Capture the cell that displays the provided text and extract its (X, Y) central coordinate. 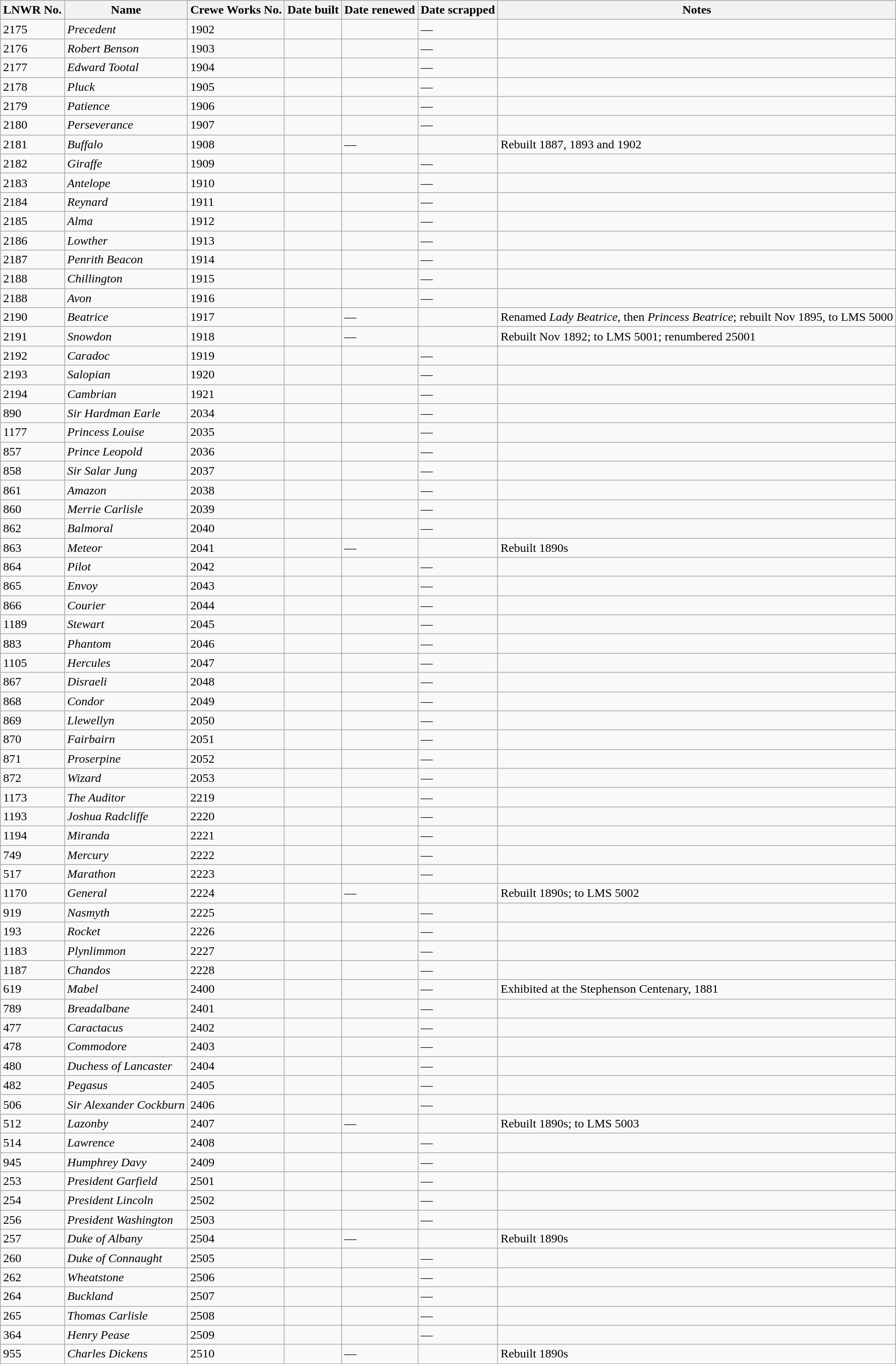
Amazon (126, 490)
1919 (236, 356)
2039 (236, 509)
2400 (236, 989)
2506 (236, 1277)
Name (126, 10)
Date renewed (379, 10)
Phantom (126, 644)
858 (32, 471)
1902 (236, 29)
Humphrey Davy (126, 1162)
The Auditor (126, 797)
872 (32, 778)
Merrie Carlisle (126, 509)
Rebuilt Nov 1892; to LMS 5001; renumbered 25001 (697, 336)
2408 (236, 1143)
1105 (32, 663)
2180 (32, 125)
2043 (236, 586)
Disraeli (126, 682)
Giraffe (126, 163)
1183 (32, 951)
1918 (236, 336)
868 (32, 701)
2221 (236, 835)
Marathon (126, 874)
1189 (32, 624)
2223 (236, 874)
Breadalbane (126, 1008)
Lowther (126, 241)
Condor (126, 701)
1916 (236, 298)
2042 (236, 567)
2053 (236, 778)
Edward Tootal (126, 68)
869 (32, 720)
2045 (236, 624)
2220 (236, 816)
Courier (126, 605)
Wheatstone (126, 1277)
2035 (236, 432)
Beatrice (126, 317)
264 (32, 1296)
1906 (236, 106)
Salopian (126, 375)
749 (32, 855)
General (126, 893)
Duke of Connaught (126, 1258)
2226 (236, 932)
Cambrian (126, 394)
Duchess of Lancaster (126, 1066)
857 (32, 451)
1917 (236, 317)
257 (32, 1239)
1904 (236, 68)
955 (32, 1354)
1903 (236, 48)
2178 (32, 87)
Proserpine (126, 759)
1193 (32, 816)
1920 (236, 375)
2404 (236, 1066)
Rebuilt 1890s; to LMS 5002 (697, 893)
Mercury (126, 855)
2507 (236, 1296)
Nasmyth (126, 913)
256 (32, 1220)
Sir Salar Jung (126, 471)
861 (32, 490)
Joshua Radcliffe (126, 816)
Lawrence (126, 1143)
2224 (236, 893)
Date built (313, 10)
2184 (32, 202)
2052 (236, 759)
Antelope (126, 183)
Rebuilt 1887, 1893 and 1902 (697, 144)
1914 (236, 260)
Fairbairn (126, 740)
864 (32, 567)
Envoy (126, 586)
Pegasus (126, 1085)
862 (32, 528)
2190 (32, 317)
Balmoral (126, 528)
2036 (236, 451)
Sir Alexander Cockburn (126, 1104)
1911 (236, 202)
2225 (236, 913)
2183 (32, 183)
President Garfield (126, 1181)
1913 (236, 241)
2187 (32, 260)
2227 (236, 951)
1907 (236, 125)
LNWR No. (32, 10)
Chillington (126, 279)
Date scrapped (458, 10)
2048 (236, 682)
Pluck (126, 87)
506 (32, 1104)
2228 (236, 970)
2403 (236, 1047)
Wizard (126, 778)
Meteor (126, 547)
Hercules (126, 663)
1194 (32, 835)
Exhibited at the Stephenson Centenary, 1881 (697, 989)
364 (32, 1335)
919 (32, 913)
193 (32, 932)
President Washington (126, 1220)
1177 (32, 432)
1170 (32, 893)
2181 (32, 144)
Chandos (126, 970)
Buffalo (126, 144)
2405 (236, 1085)
1910 (236, 183)
Snowdon (126, 336)
2505 (236, 1258)
2501 (236, 1181)
2222 (236, 855)
2510 (236, 1354)
863 (32, 547)
2175 (32, 29)
2194 (32, 394)
Crewe Works No. (236, 10)
2192 (32, 356)
2509 (236, 1335)
2185 (32, 221)
Thomas Carlisle (126, 1316)
865 (32, 586)
2502 (236, 1201)
2044 (236, 605)
2406 (236, 1104)
1912 (236, 221)
517 (32, 874)
Llewellyn (126, 720)
Plynlimmon (126, 951)
Commodore (126, 1047)
870 (32, 740)
260 (32, 1258)
2051 (236, 740)
478 (32, 1047)
Notes (697, 10)
2504 (236, 1239)
President Lincoln (126, 1201)
1173 (32, 797)
Mabel (126, 989)
2191 (32, 336)
867 (32, 682)
1905 (236, 87)
Penrith Beacon (126, 260)
890 (32, 413)
Pilot (126, 567)
Stewart (126, 624)
2402 (236, 1028)
2038 (236, 490)
Princess Louise (126, 432)
Avon (126, 298)
866 (32, 605)
860 (32, 509)
Sir Hardman Earle (126, 413)
Reynard (126, 202)
Robert Benson (126, 48)
2193 (32, 375)
Rocket (126, 932)
2050 (236, 720)
262 (32, 1277)
2409 (236, 1162)
2041 (236, 547)
1908 (236, 144)
789 (32, 1008)
265 (32, 1316)
Perseverance (126, 125)
1187 (32, 970)
2047 (236, 663)
619 (32, 989)
2182 (32, 163)
514 (32, 1143)
Miranda (126, 835)
Buckland (126, 1296)
2177 (32, 68)
Caradoc (126, 356)
2037 (236, 471)
Alma (126, 221)
Renamed Lady Beatrice, then Princess Beatrice; rebuilt Nov 1895, to LMS 5000 (697, 317)
945 (32, 1162)
2040 (236, 528)
2046 (236, 644)
Patience (126, 106)
2508 (236, 1316)
Caractacus (126, 1028)
2034 (236, 413)
2049 (236, 701)
Henry Pease (126, 1335)
1915 (236, 279)
1909 (236, 163)
Duke of Albany (126, 1239)
2219 (236, 797)
480 (32, 1066)
253 (32, 1181)
883 (32, 644)
2176 (32, 48)
Rebuilt 1890s; to LMS 5003 (697, 1123)
871 (32, 759)
Lazonby (126, 1123)
1921 (236, 394)
2407 (236, 1123)
Prince Leopold (126, 451)
477 (32, 1028)
2503 (236, 1220)
512 (32, 1123)
Charles Dickens (126, 1354)
Precedent (126, 29)
482 (32, 1085)
2401 (236, 1008)
2179 (32, 106)
2186 (32, 241)
254 (32, 1201)
